Return (x, y) of the center of cell containing provided text 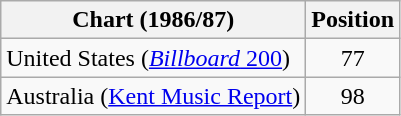
98 (353, 96)
77 (353, 58)
United States (Billboard 200) (154, 58)
Position (353, 20)
Chart (1986/87) (154, 20)
Australia (Kent Music Report) (154, 96)
